Scan for the cell matching the given text and deliver its (X, Y) coordinate at center. 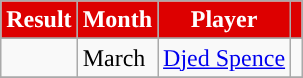
Djed Spence (224, 58)
Player (224, 20)
March (117, 58)
Month (117, 20)
Result (39, 20)
